Capture the cell that displays the provided text and extract its [x, y] central coordinate. 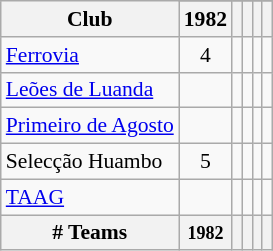
Selecção Huambo [90, 162]
Primeiro de Agosto [90, 126]
Leões de Luanda [90, 90]
5 [206, 162]
4 [206, 55]
Ferrovia [90, 55]
TAAG [90, 197]
Club [90, 19]
# Teams [90, 233]
